Determine the (X, Y) coordinate at the center of the cell enclosing the given text.  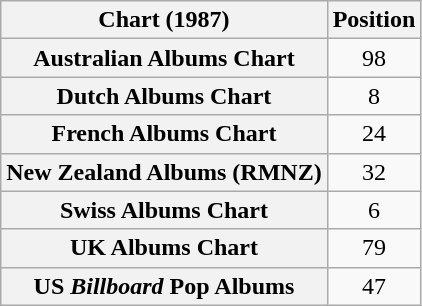
32 (374, 172)
Australian Albums Chart (164, 58)
Swiss Albums Chart (164, 210)
Position (374, 20)
Dutch Albums Chart (164, 96)
98 (374, 58)
47 (374, 286)
UK Albums Chart (164, 248)
6 (374, 210)
8 (374, 96)
French Albums Chart (164, 134)
79 (374, 248)
US Billboard Pop Albums (164, 286)
24 (374, 134)
Chart (1987) (164, 20)
New Zealand Albums (RMNZ) (164, 172)
